Determine the (X, Y) coordinate at the center of the cell enclosing the given text.  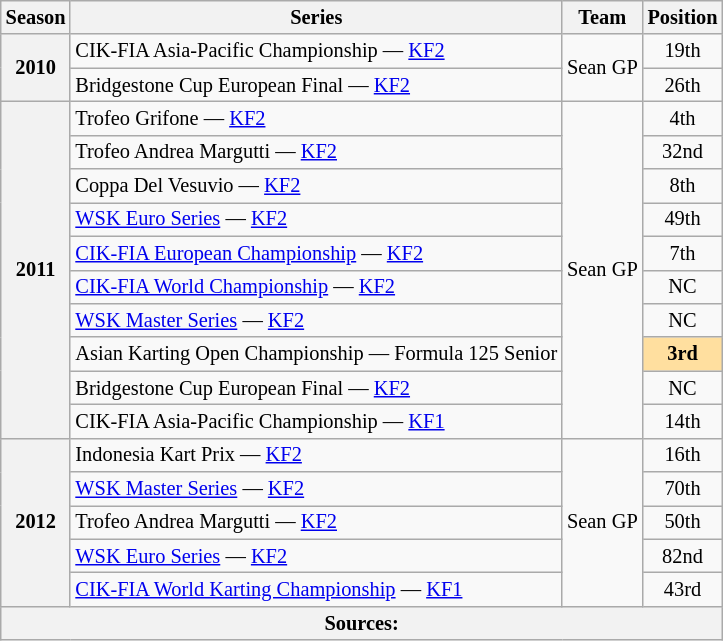
Coppa Del Vesuvio — KF2 (316, 186)
CIK-FIA Asia-Pacific Championship — KF1 (316, 421)
Trofeo Grifone — KF2 (316, 118)
8th (683, 186)
Season (36, 17)
Sources: (362, 623)
50th (683, 522)
43rd (683, 589)
14th (683, 421)
19th (683, 51)
CIK-FIA World Karting Championship — KF1 (316, 589)
Asian Karting Open Championship — Formula 125 Senior (316, 354)
4th (683, 118)
2012 (36, 522)
2010 (36, 68)
Position (683, 17)
16th (683, 455)
3rd (683, 354)
CIK-FIA World Championship — KF2 (316, 287)
Team (602, 17)
32nd (683, 152)
CIK-FIA Asia-Pacific Championship — KF2 (316, 51)
Indonesia Kart Prix — KF2 (316, 455)
26th (683, 85)
70th (683, 489)
7th (683, 253)
CIK-FIA European Championship — KF2 (316, 253)
49th (683, 219)
Series (316, 17)
2011 (36, 270)
82nd (683, 556)
